Scan for the cell matching the given text and deliver its [x, y] coordinate at center. 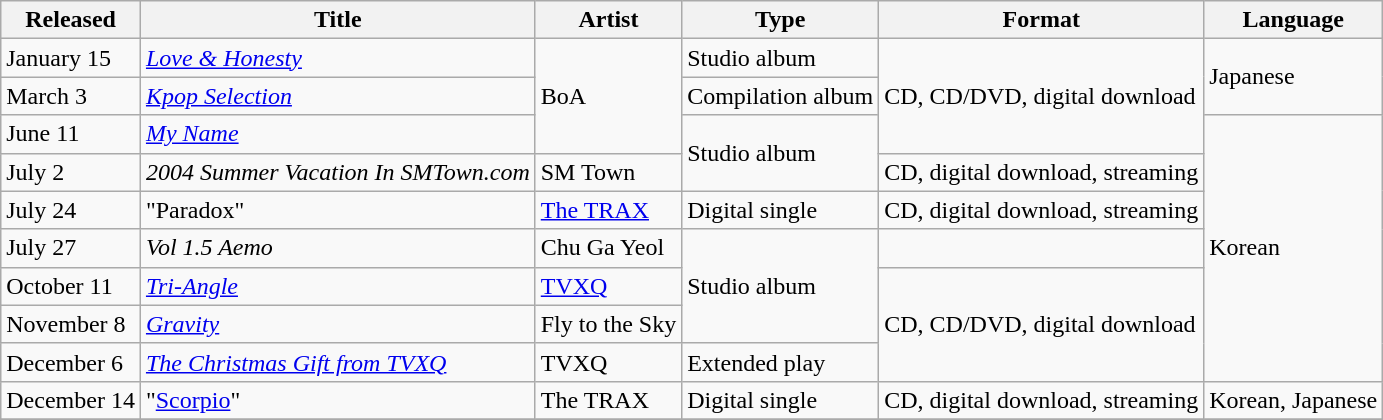
The Christmas Gift from TVXQ [338, 362]
"Paradox" [338, 210]
January 15 [71, 58]
July 27 [71, 248]
Language [1294, 20]
Korean, Japanese [1294, 400]
November 8 [71, 324]
Fly to the Sky [608, 324]
July 24 [71, 210]
Japanese [1294, 77]
Gravity [338, 324]
Extended play [780, 362]
June 11 [71, 134]
Chu Ga Yeol [608, 248]
Title [338, 20]
Format [1042, 20]
My Name [338, 134]
March 3 [71, 96]
BoA [608, 96]
Tri-Angle [338, 286]
"Scorpio" [338, 400]
Compilation album [780, 96]
Type [780, 20]
Kpop Selection [338, 96]
December 6 [71, 362]
July 2 [71, 172]
2004 Summer Vacation In SMTown.com [338, 172]
Artist [608, 20]
Korean [1294, 248]
Released [71, 20]
Vol 1.5 Aemo [338, 248]
SM Town [608, 172]
October 11 [71, 286]
Love & Honesty [338, 58]
December 14 [71, 400]
